Output the [X, Y] coordinate of the center of the cell containing the given text.  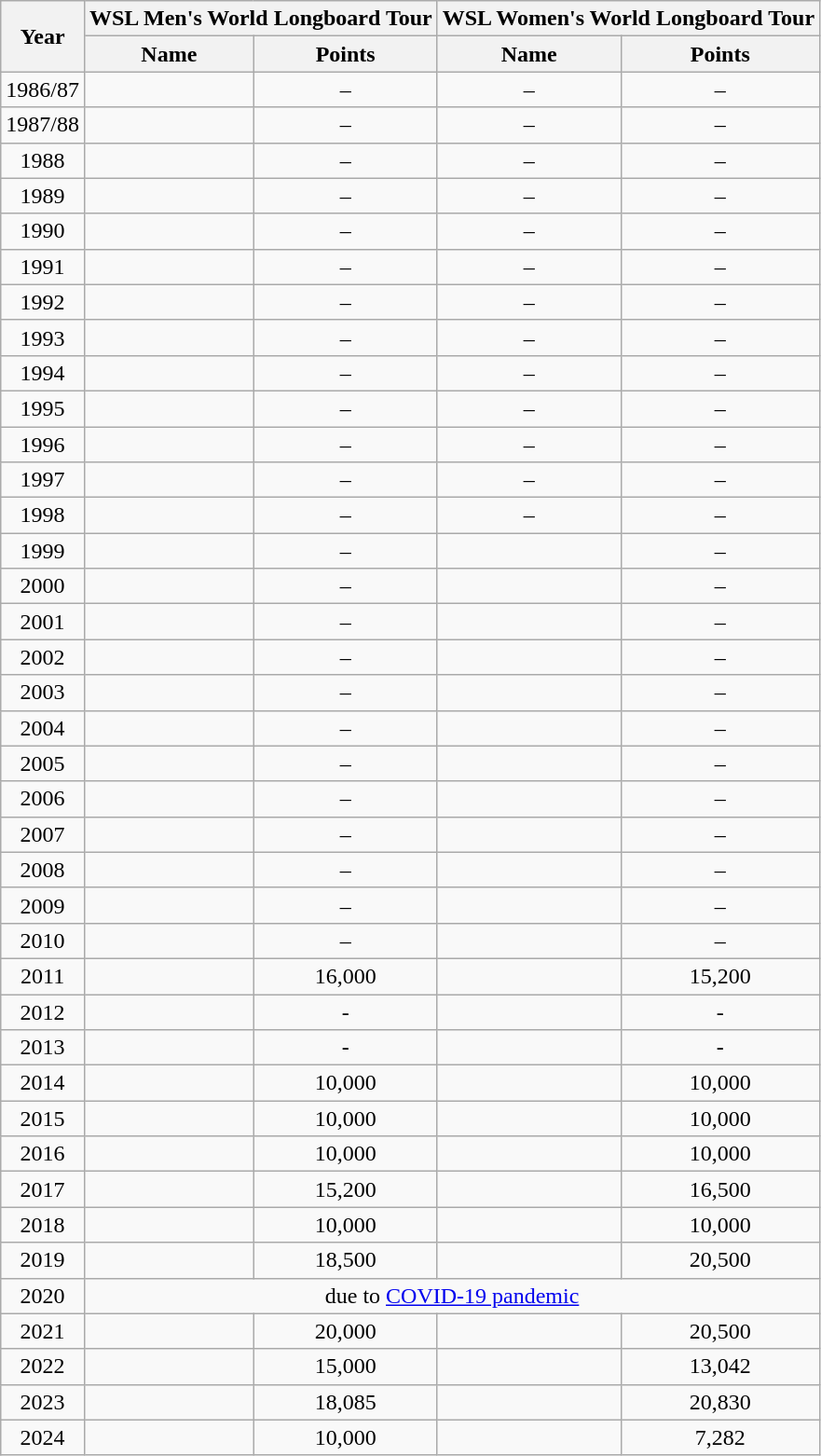
1987/88 [43, 125]
2009 [43, 905]
2004 [43, 728]
20,000 [345, 1331]
2006 [43, 799]
13,042 [720, 1367]
2023 [43, 1402]
1994 [43, 373]
2002 [43, 657]
18,085 [345, 1402]
2003 [43, 693]
1998 [43, 515]
2012 [43, 1011]
15,000 [345, 1367]
WSL Women's World Longboard Tour [628, 19]
1991 [43, 267]
1999 [43, 551]
WSL Men's World Longboard Tour [261, 19]
2014 [43, 1083]
16,500 [720, 1189]
2013 [43, 1048]
2016 [43, 1154]
2022 [43, 1367]
2021 [43, 1331]
2024 [43, 1437]
2001 [43, 622]
2000 [43, 586]
2011 [43, 976]
2020 [43, 1296]
1988 [43, 160]
Year [43, 36]
1993 [43, 337]
1989 [43, 196]
due to COVID-19 pandemic [451, 1296]
18,500 [345, 1260]
1992 [43, 302]
2007 [43, 834]
7,282 [720, 1437]
20,830 [720, 1402]
16,000 [345, 976]
1995 [43, 408]
2005 [43, 763]
1997 [43, 480]
2019 [43, 1260]
2008 [43, 870]
2015 [43, 1119]
2017 [43, 1189]
1996 [43, 445]
1986/87 [43, 89]
2010 [43, 941]
1990 [43, 231]
2018 [43, 1225]
